Search for the cell housing the specified text and yield its [x, y] center coordinate. 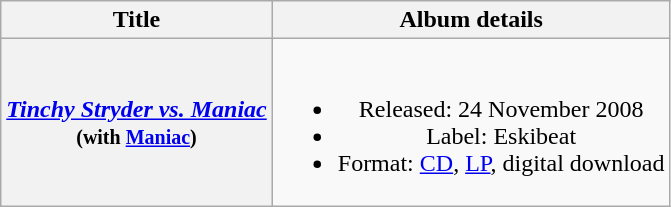
Title [137, 20]
Released: 24 November 2008Label: EskibeatFormat: CD, LP, digital download [471, 122]
Tinchy Stryder vs. Maniac(with Maniac) [137, 122]
Album details [471, 20]
